Scan for the cell matching the given text and deliver its [X, Y] coordinate at center. 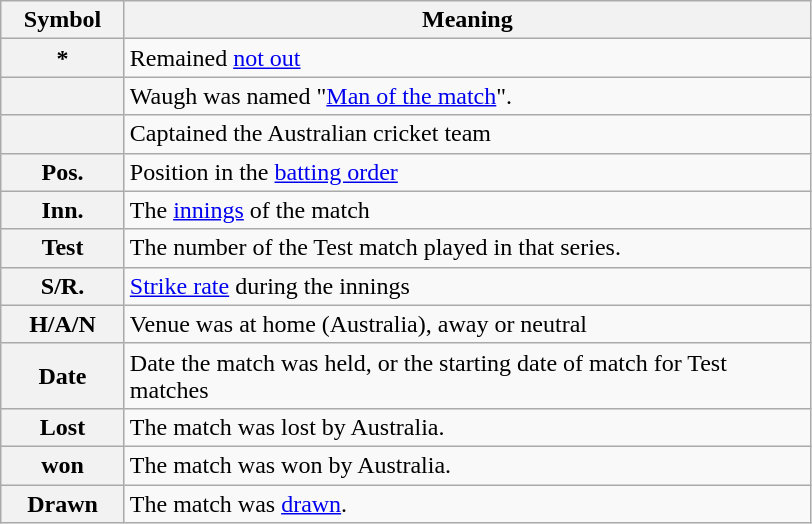
Meaning [467, 20]
H/A/N [63, 324]
Remained not out [467, 58]
Test [63, 248]
Drawn [63, 503]
Inn. [63, 210]
The match was won by Australia. [467, 465]
Symbol [63, 20]
The number of the Test match played in that series. [467, 248]
The match was drawn. [467, 503]
Strike rate during the innings [467, 286]
Position in the batting order [467, 172]
Pos. [63, 172]
Captained the Australian cricket team [467, 134]
won [63, 465]
Venue was at home (Australia), away or neutral [467, 324]
S/R. [63, 286]
Lost [63, 427]
The innings of the match [467, 210]
Date [63, 376]
* [63, 58]
Date the match was held, or the starting date of match for Test matches [467, 376]
Waugh was named "Man of the match". [467, 96]
The match was lost by Australia. [467, 427]
